Return the (x, y) coordinate for the center point of the cell that contains the specified text.  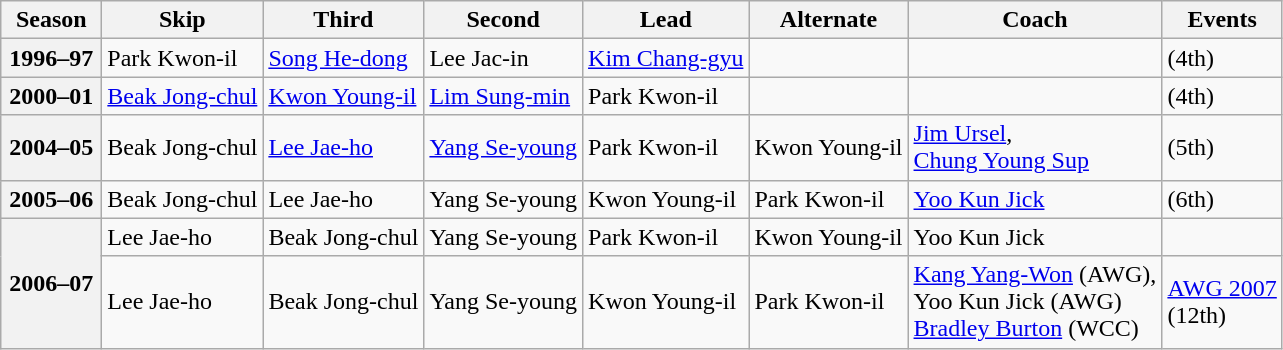
Second (504, 20)
2000–01 (52, 96)
Coach (1035, 20)
2006–07 (52, 283)
Jim Ursel,Chung Young Sup (1035, 148)
Alternate (828, 20)
Events (1222, 20)
2004–05 (52, 148)
(6th) (1222, 199)
Lee Jac-in (504, 58)
Season (52, 20)
(5th) (1222, 148)
Kang Yang-Won (AWG),Yoo Kun Jick (AWG)Bradley Burton (WCC) (1035, 302)
Skip (182, 20)
Lim Sung-min (504, 96)
Third (344, 20)
Kim Chang-gyu (666, 58)
2005–06 (52, 199)
AWG 2007 (12th) (1222, 302)
1996–97 (52, 58)
Song He-dong (344, 58)
Lead (666, 20)
